For the text-containing cell, return its midpoint in (X, Y) coordinate format. 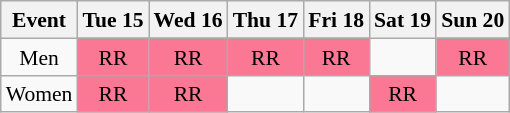
Thu 17 (266, 20)
Fri 18 (336, 20)
Men (40, 56)
Wed 16 (188, 20)
Sun 20 (472, 20)
Tue 15 (112, 20)
Event (40, 20)
Sat 19 (402, 20)
Women (40, 94)
